Search for the cell housing the specified text and yield its (x, y) center coordinate. 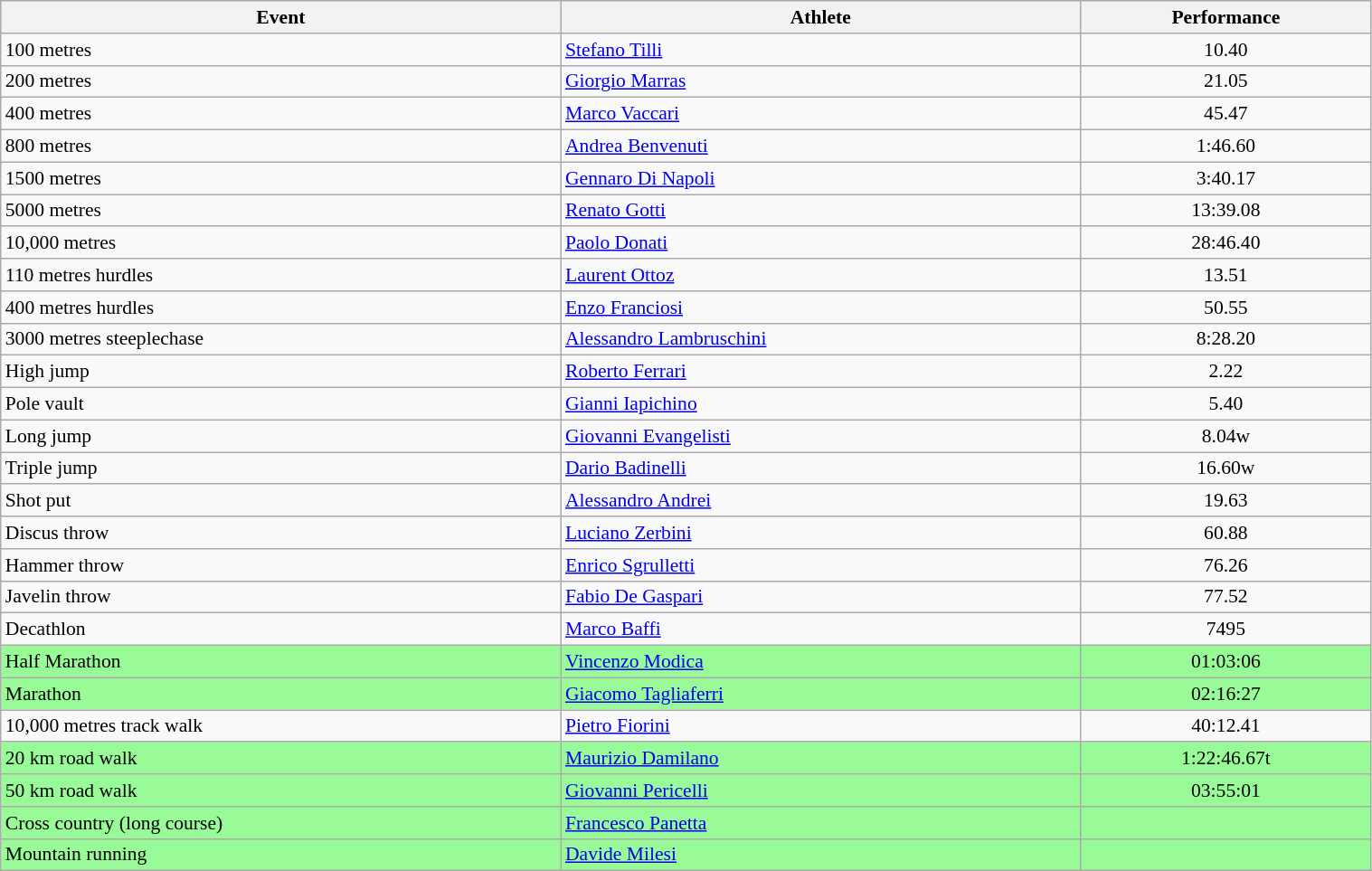
13:39.08 (1226, 211)
Event (280, 17)
2.22 (1226, 372)
50.55 (1226, 308)
Giovanni Evangelisti (821, 436)
3:40.17 (1226, 178)
13.51 (1226, 275)
Pole vault (280, 404)
60.88 (1226, 533)
Long jump (280, 436)
Giorgio Marras (821, 81)
Stefano Tilli (821, 50)
Hammer throw (280, 565)
Francesco Panetta (821, 823)
Roberto Ferrari (821, 372)
Mountain running (280, 855)
Vincenzo Modica (821, 662)
Gennaro Di Napoli (821, 178)
10,000 metres (280, 243)
Alessandro Lambruschini (821, 339)
76.26 (1226, 565)
02:16:27 (1226, 694)
1500 metres (280, 178)
400 metres (280, 114)
03:55:01 (1226, 791)
1:46.60 (1226, 147)
Enrico Sgrulletti (821, 565)
Performance (1226, 17)
Decathlon (280, 630)
Half Marathon (280, 662)
Giovanni Pericelli (821, 791)
1:22:46.67t (1226, 759)
Laurent Ottoz (821, 275)
Marco Baffi (821, 630)
Shot put (280, 501)
110 metres hurdles (280, 275)
Dario Badinelli (821, 469)
Athlete (821, 17)
10,000 metres track walk (280, 726)
Pietro Fiorini (821, 726)
Maurizio Damilano (821, 759)
28:46.40 (1226, 243)
Triple jump (280, 469)
Luciano Zerbini (821, 533)
800 metres (280, 147)
50 km road walk (280, 791)
Javelin throw (280, 597)
Giacomo Tagliaferri (821, 694)
20 km road walk (280, 759)
Renato Gotti (821, 211)
Paolo Donati (821, 243)
Enzo Franciosi (821, 308)
Gianni Iapichino (821, 404)
8:28.20 (1226, 339)
16.60w (1226, 469)
3000 metres steeplechase (280, 339)
Cross country (long course) (280, 823)
High jump (280, 372)
19.63 (1226, 501)
Discus throw (280, 533)
5000 metres (280, 211)
200 metres (280, 81)
5.40 (1226, 404)
Andrea Benvenuti (821, 147)
100 metres (280, 50)
Marathon (280, 694)
7495 (1226, 630)
01:03:06 (1226, 662)
Alessandro Andrei (821, 501)
77.52 (1226, 597)
21.05 (1226, 81)
Marco Vaccari (821, 114)
45.47 (1226, 114)
40:12.41 (1226, 726)
Davide Milesi (821, 855)
8.04w (1226, 436)
10.40 (1226, 50)
400 metres hurdles (280, 308)
Fabio De Gaspari (821, 597)
